Return [x, y] of the center of cell containing provided text 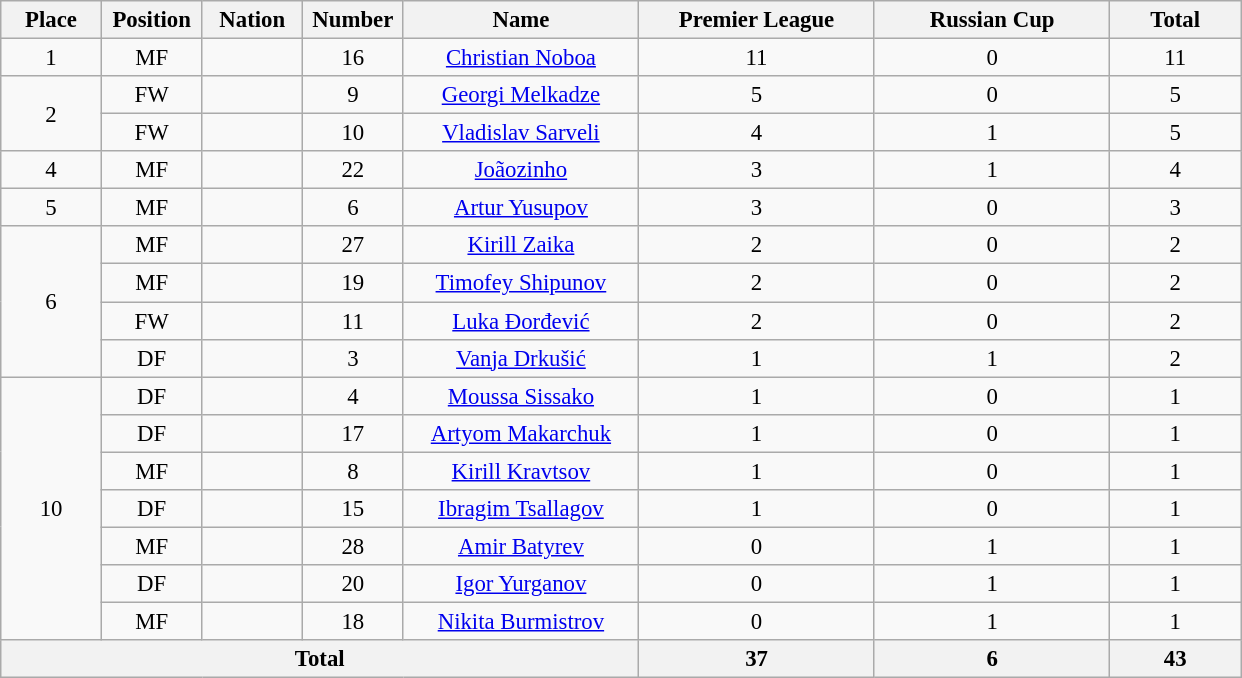
Kirill Zaika [521, 245]
Ibragim Tsallagov [521, 509]
8 [354, 471]
Georgi Melkadze [521, 95]
19 [354, 283]
Moussa Sissako [521, 396]
Christian Noboa [521, 58]
43 [1176, 659]
37 [757, 659]
Igor Yurganov [521, 584]
15 [354, 509]
Russian Cup [992, 20]
Nikita Burmistrov [521, 621]
Joãozinho [521, 170]
Artyom Makarchuk [521, 433]
27 [354, 245]
Timofey Shipunov [521, 283]
Luka Đorđević [521, 321]
28 [354, 546]
18 [354, 621]
Name [521, 20]
22 [354, 170]
20 [354, 584]
Premier League [757, 20]
Kirill Kravtsov [521, 471]
Artur Yusupov [521, 208]
Vanja Drkušić [521, 358]
Nation [252, 20]
Vladislav Sarveli [521, 133]
9 [354, 95]
Place [52, 20]
16 [354, 58]
Number [354, 20]
Position [152, 20]
Amir Batyrev [521, 546]
17 [354, 433]
